Search for the cell housing the specified text and yield its (x, y) center coordinate. 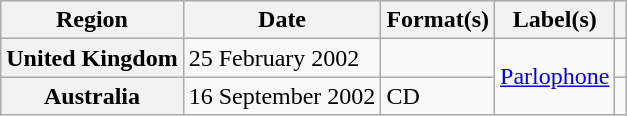
Parlophone (555, 77)
25 February 2002 (282, 58)
Australia (92, 96)
CD (438, 96)
Label(s) (555, 20)
Format(s) (438, 20)
Date (282, 20)
Region (92, 20)
16 September 2002 (282, 96)
United Kingdom (92, 58)
